Identify which cell holds the provided text, then report its [x, y] central coordinate. 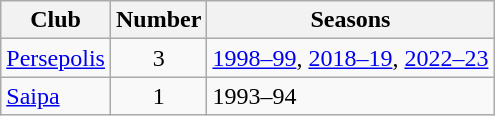
1998–99, 2018–19, 2022–23 [350, 58]
Number [158, 20]
1 [158, 96]
Saipa [56, 96]
Seasons [350, 20]
3 [158, 58]
Persepolis [56, 58]
Club [56, 20]
1993–94 [350, 96]
